Provide the [x, y] coordinate of the cell's center where the given text is located.  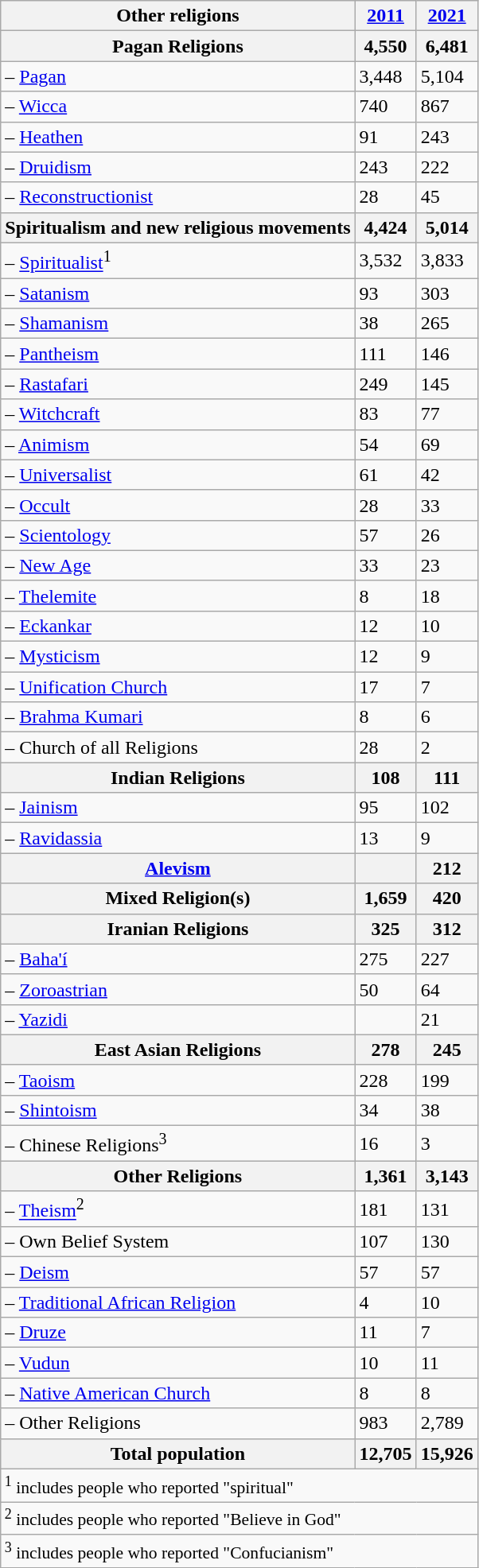
2011 [385, 16]
42 [447, 475]
4,424 [385, 227]
Spiritualism and new religious movements [178, 227]
249 [385, 384]
275 [385, 959]
867 [447, 107]
212 [447, 868]
130 [447, 1242]
91 [385, 137]
107 [385, 1242]
5,014 [447, 227]
5,104 [447, 76]
17 [385, 687]
– Baha'í [178, 959]
145 [447, 384]
420 [447, 898]
– Thelemite [178, 596]
181 [385, 1209]
146 [447, 354]
13 [385, 838]
3,833 [447, 261]
Iranian Religions [178, 929]
– Church of all Religions [178, 747]
– Jainism [178, 808]
12,705 [385, 1454]
21 [447, 1019]
6 [447, 717]
54 [385, 444]
– Pantheism [178, 354]
2021 [447, 16]
16 [385, 1143]
– Shintoism [178, 1110]
– Unification Church [178, 687]
245 [447, 1050]
– Occult [178, 505]
– Traditional African Religion [178, 1302]
6,481 [447, 46]
227 [447, 959]
2 [447, 747]
34 [385, 1110]
95 [385, 808]
– Druidism [178, 167]
– Ravidassia [178, 838]
3,448 [385, 76]
– Deism [178, 1272]
– Brahma Kumari [178, 717]
Other religions [178, 16]
3 includes people who reported "Confucianism" [239, 1551]
– Taoism [178, 1080]
18 [447, 596]
– Witchcraft [178, 414]
3,532 [385, 261]
2 includes people who reported "Believe in God" [239, 1519]
740 [385, 107]
983 [385, 1423]
Pagan Religions [178, 46]
61 [385, 475]
1,659 [385, 898]
East Asian Religions [178, 1050]
– Theism2 [178, 1209]
Other Religions [178, 1176]
83 [385, 414]
45 [447, 197]
– Yazidi [178, 1019]
228 [385, 1080]
– Spiritualist1 [178, 261]
– Druze [178, 1333]
4 [385, 1302]
– Other Religions [178, 1423]
Mixed Religion(s) [178, 898]
– Rastafari [178, 384]
312 [447, 929]
1,361 [385, 1176]
15,926 [447, 1454]
1 includes people who reported "spiritual" [239, 1485]
– Pagan [178, 76]
– Shamanism [178, 324]
23 [447, 565]
– Zoroastrian [178, 989]
– Universalist [178, 475]
– Native American Church [178, 1393]
– Mysticism [178, 657]
– Own Belief System [178, 1242]
77 [447, 414]
2,789 [447, 1423]
Alevism [178, 868]
325 [385, 929]
– Heathen [178, 137]
108 [385, 778]
199 [447, 1080]
50 [385, 989]
4,550 [385, 46]
– New Age [178, 565]
64 [447, 989]
303 [447, 293]
– Satanism [178, 293]
222 [447, 167]
– Wicca [178, 107]
3,143 [447, 1176]
69 [447, 444]
102 [447, 808]
– Vudun [178, 1363]
93 [385, 293]
26 [447, 535]
3 [447, 1143]
131 [447, 1209]
– Animism [178, 444]
– Reconstructionist [178, 197]
265 [447, 324]
– Scientology [178, 535]
– Eckankar [178, 626]
– Chinese Religions3 [178, 1143]
278 [385, 1050]
Total population [178, 1454]
Indian Religions [178, 778]
